Identify which cell holds the provided text, then report its (x, y) central coordinate. 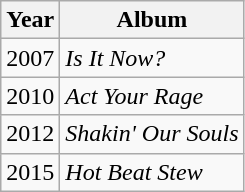
Is It Now? (152, 58)
2012 (30, 134)
Shakin' Our Souls (152, 134)
Hot Beat Stew (152, 172)
2007 (30, 58)
2015 (30, 172)
Act Your Rage (152, 96)
Album (152, 20)
Year (30, 20)
2010 (30, 96)
